From the cell containing the given text, extract its center point as (X, Y) coordinate. 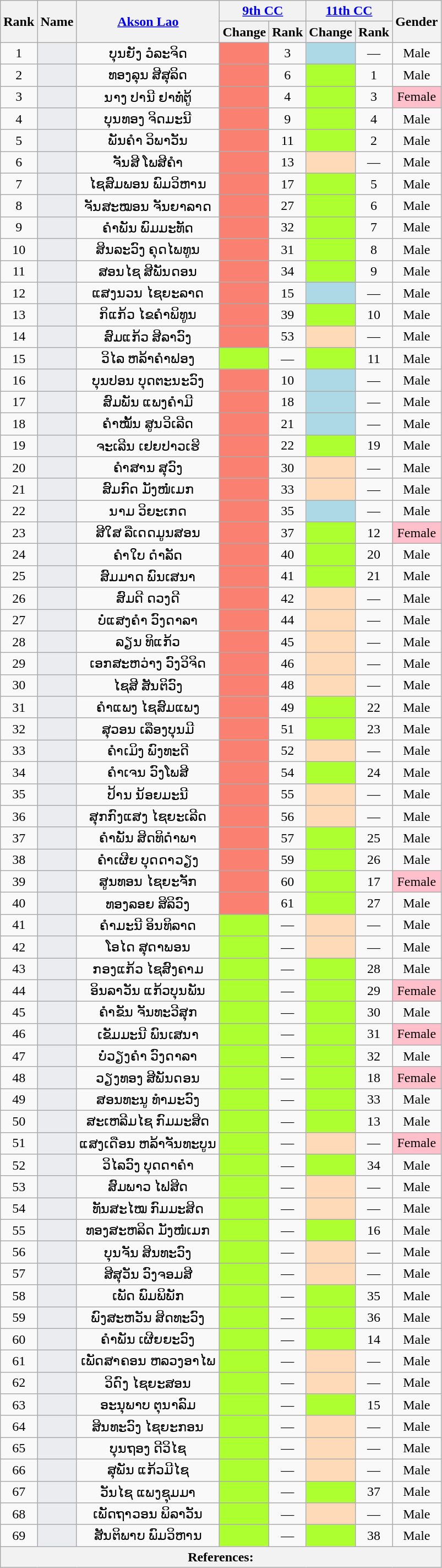
ສີສຸວັນ ວົງຈອມສີ (148, 1274)
References: (221, 1557)
ໄຊສົມພອນ ພົມວິຫານ (148, 184)
ສຸກກົງແສງ ໄຊຍະເລີດ (148, 817)
ອິນລາວັນ ແກ້ວບຸນພັນ (148, 991)
ວິໄລ ຫລ້າຄໍາຟອງ (148, 359)
ລຽນ ທິແກ້ວ (148, 642)
ສຸວອນ ເລືອງບຸນມີ (148, 729)
Name (57, 21)
ບຸນຈັນ ສິນທະວົງ (148, 1252)
ສະເຫລີມໄຊ ກົມມະສິດ (148, 1121)
ສີໃສ ລືເດດມູນສອນ (148, 533)
ທອງລຸນ ສີສຸລິດ (148, 75)
47 (19, 1056)
64 (19, 1426)
ພົງສະຫວັນ ສິດທະວົງ (148, 1318)
ໄຊສີ ສັນຕິວົງ (148, 685)
50 (19, 1121)
66 (19, 1470)
43 (19, 969)
ວິດົງ ໄຊຍະສອນ (148, 1383)
ສົມພາວ ໄຟສິດ (148, 1187)
ບຸນຖອງ ດີວິໄຊ (148, 1448)
ນາງ ປານີ ຢາທໍ່ຕູ້ (148, 97)
ເອກສະຫວ່າງ ວົງວິຈິດ (148, 664)
ນາມ ວິຍະເກດ (148, 511)
ຈະເລີນ ເຢຍປາວເຮີ (148, 446)
ສອນທະນູ ທຳມະວົງ (148, 1100)
ບຸນຍັງ ວໍລະຈິດ (148, 53)
ສຸພັນ ແກ້ວມີໄຊ (148, 1470)
ວັນໄຊ ແພງຊຸມມາ (148, 1492)
ສົມມາດ ພົນເສນາ (148, 576)
ປ້ານ ນ້ອຍມະນີ (148, 794)
ຄຳແພງ ໄຊສົມແພງ (148, 707)
ທອງສະຫລິດ ມັງໜໍ່ເມກ (148, 1230)
Gender (417, 21)
68 (19, 1514)
ຄຳໝັ້ນ ສູນວິເລີດ (148, 424)
ອະນຸພາບ ຕຸນາລົມ (148, 1405)
ຄຳເມິງ ພົງທະດີ (148, 751)
ຄຳເຜີຍ ບຸດດາວຽງ (148, 860)
63 (19, 1405)
ເພັດ ພົມພິພັກ (148, 1296)
ກິແກ້ວ ໄຂຄໍາພິທູນ (148, 315)
ສັນຕິພາບ ພົມວິຫານ (148, 1535)
11th CC (349, 11)
ສູນທອນ ໄຊຍະຈັກ (148, 882)
ຄຳພັນ ສິດທິດຳພາ (148, 838)
ສົມກົດ ມັງໜໍ່ເມກ (148, 489)
ສົມດີ ດວງດີ (148, 598)
ຄຳເຈນ ວົງໂພສີ (148, 772)
ທອງລອຍ ສິລິວົງ (148, 904)
ເພັດສາຄອນ ຫລວງອາໄພ (148, 1361)
Akson Lao (148, 21)
ບໍ່ແສງຄໍາ ວົງດາລາ (148, 620)
ຄຳພັນ ເຜີຍຍະວົງ (148, 1339)
ຄຳສານ ສຸວົງ (148, 468)
ຄຳມະນີ ອິນທິລາດ (148, 925)
ພັນຄຳ ວິພາວັນ (148, 140)
ຈັນສີ ໂພສີຄຳ (148, 163)
ແສງນວນ ໄຊຍະລາດ (148, 293)
65 (19, 1448)
ສົມແກ້ວ ສີລາວົງ (148, 337)
ແສງເດືອນ ຫລ້າຈັນທະບູນ (148, 1143)
ບຸນປອນ ບຸດຕະນະວົງ (148, 380)
ໂອໄດ ສຸດາພອນ (148, 947)
ວິໄລວົງ ບຸດດາຄຳ (148, 1165)
ທັນສະໄໝ ກົມມະສິດ (148, 1209)
62 (19, 1383)
69 (19, 1535)
ສອນໄຊ ສີພັນດອນ (148, 271)
ຄໍາພັນ ພົມມະທັດ (148, 228)
ຈັນສະໝອນ ຈັນຍາລາດ (148, 206)
ວຽງທອງ ສີພັນດອນ (148, 1078)
ຄຳໃບ ດຳລັດ (148, 555)
ເພັດຖາວອນ ພິລາວັນ (148, 1514)
67 (19, 1492)
ກອງແກ້ວ ໄຊສົງຄາມ (148, 969)
ຄຳຂັນ ຈັນທະວີສຸກ (148, 1013)
9th CC (263, 11)
ບໍ່ວຽງຄໍາ ວົງດາລາ (148, 1056)
ບຸນທອງ ຈິດມະນີ (148, 119)
ເຂັມມະນີ ພົນເສນາ (148, 1034)
ສົມພັນ ແພງຄຳມີ (148, 402)
ສິນລະວົງ ຄຸດໄພທູນ (148, 250)
58 (19, 1296)
ສິນທະວົງ ໄຊຍະກອນ (148, 1426)
